Detect which cell encompasses the target text, then output its [X, Y] center coordinate. 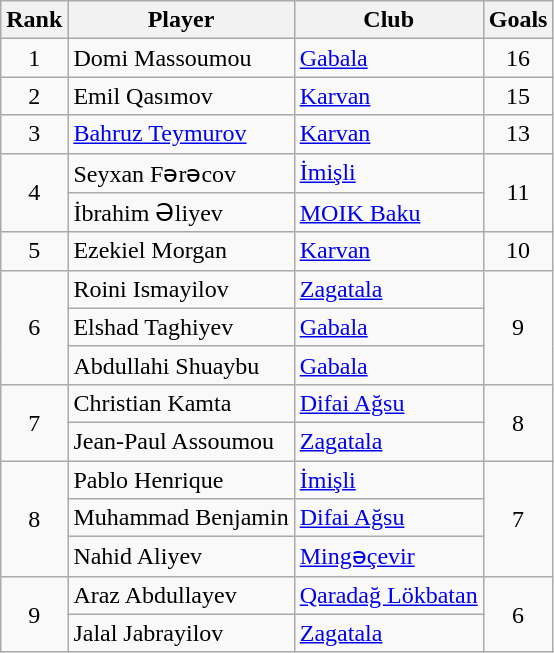
Bahruz Teymurov [181, 134]
Elshad Taghiyev [181, 327]
3 [34, 134]
15 [518, 96]
Player [181, 20]
11 [518, 192]
Abdullahi Shuaybu [181, 365]
Emil Qasımov [181, 96]
İbrahim Əliyev [181, 213]
Club [388, 20]
MOIK Baku [388, 213]
10 [518, 251]
Seyxan Fərəcov [181, 173]
Ezekiel Morgan [181, 251]
2 [34, 96]
1 [34, 58]
13 [518, 134]
Roini Ismayilov [181, 289]
Goals [518, 20]
4 [34, 192]
16 [518, 58]
Muhammad Benjamin [181, 518]
Mingəçevir [388, 557]
Araz Abdullayev [181, 595]
Domi Massoumou [181, 58]
Christian Kamta [181, 403]
Jean-Paul Assoumou [181, 441]
5 [34, 251]
Rank [34, 20]
Nahid Aliyev [181, 557]
Jalal Jabrayilov [181, 633]
Pablo Henrique [181, 479]
Qaradağ Lökbatan [388, 595]
